Extract the [x, y] coordinate from the center of the cell holding the provided text.  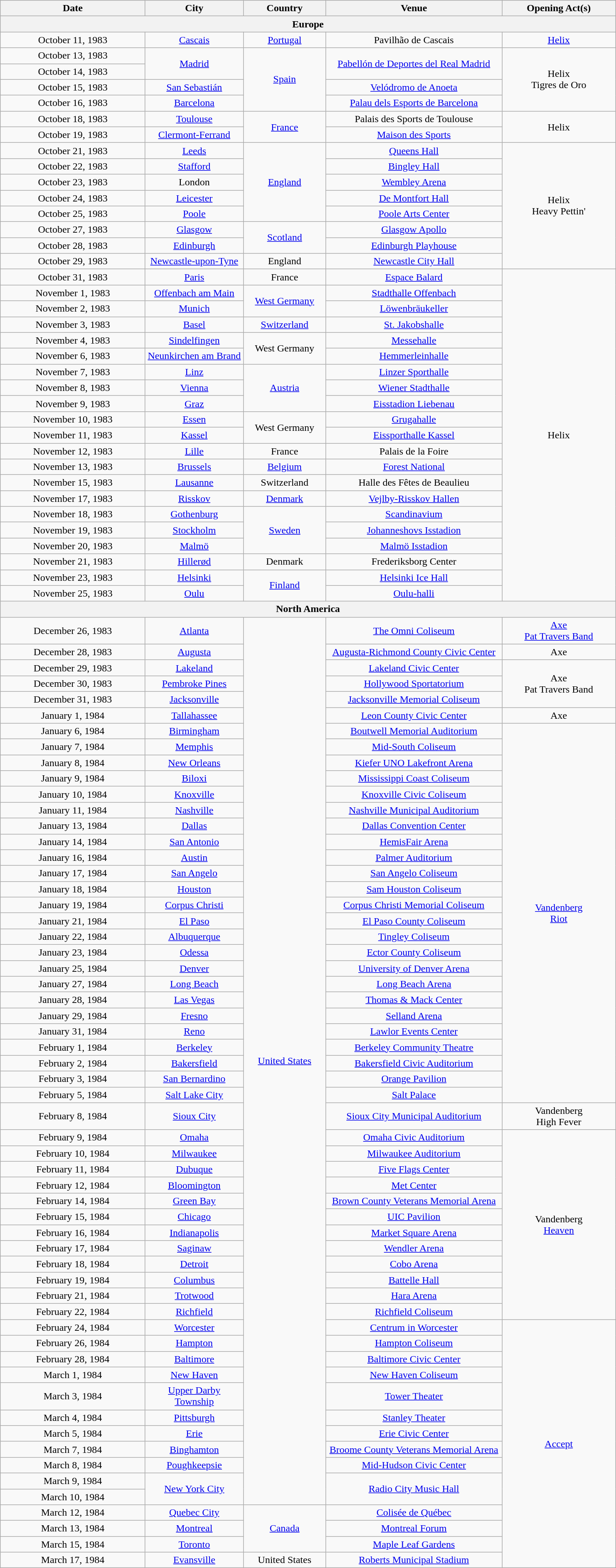
San Angelo [194, 873]
Maple Leaf Gardens [414, 1544]
October 27, 1983 [73, 230]
October 28, 1983 [73, 246]
Market Square Arena [414, 1233]
Vienna [194, 388]
Pavilhão de Cascais [414, 40]
Hara Arena [414, 1296]
February 16, 1984 [73, 1233]
Malmö Isstadion [414, 546]
Sam Houston Coliseum [414, 889]
Linzer Sporthalle [414, 372]
Worcester [194, 1327]
November 11, 1983 [73, 435]
Erie Civic Center [414, 1433]
October 29, 1983 [73, 261]
Sioux City Municipal Auditorium [414, 1116]
October 23, 1983 [73, 182]
November 7, 1983 [73, 372]
VandenbergRiot [559, 913]
November 21, 1983 [73, 562]
Long Beach Arena [414, 984]
Espace Balard [414, 277]
Poole Arts Center [414, 214]
Tower Theater [414, 1396]
San Antonio [194, 842]
Lawlor Events Center [414, 1032]
November 9, 1983 [73, 403]
Barcelona [194, 103]
Nashville [194, 810]
HemisFair Arena [414, 842]
Dallas Convention Center [414, 826]
New York City [194, 1489]
Stockholm [194, 530]
Helsinki [194, 578]
March 5, 1984 [73, 1433]
Detroit [194, 1264]
Brussels [194, 467]
October 16, 1983 [73, 103]
Montreal [194, 1529]
London [194, 182]
February 14, 1984 [73, 1201]
March 3, 1984 [73, 1396]
Kassel [194, 435]
Oulu-halli [414, 593]
Venue [414, 8]
November 6, 1983 [73, 356]
Quebec City [194, 1513]
Oulu [194, 593]
Austin [194, 858]
Lille [194, 451]
Essen [194, 419]
Salt Lake City [194, 1095]
New Haven [194, 1375]
Mississippi Coast Coliseum [414, 779]
Country [284, 8]
City [194, 8]
Sweden [284, 530]
Erie [194, 1433]
January 11, 1984 [73, 810]
Velódromo de Anoeta [414, 87]
November 4, 1983 [73, 340]
January 6, 1984 [73, 731]
Binghamton [194, 1449]
Saginaw [194, 1249]
February 17, 1984 [73, 1249]
October 31, 1983 [73, 277]
December 31, 1983 [73, 699]
January 27, 1984 [73, 984]
Linz [194, 372]
Richfield Coliseum [414, 1312]
January 7, 1984 [73, 747]
Augusta-Richmond County Civic Center [414, 652]
March 15, 1984 [73, 1544]
Stadthalle Offenbach [414, 293]
HelixTigres de Oro [559, 79]
Hemmerleinhalle [414, 356]
March 17, 1984 [73, 1560]
Toronto [194, 1544]
January 17, 1984 [73, 873]
January 19, 1984 [73, 905]
January 25, 1984 [73, 968]
Berkeley Community Theatre [414, 1047]
Gothenburg [194, 514]
Milwaukee [194, 1153]
Denver [194, 968]
Hillerød [194, 562]
Long Beach [194, 984]
January 8, 1984 [73, 763]
Scotland [284, 238]
University of Denver Arena [414, 968]
Pittsburgh [194, 1418]
Kiefer UNO Lakefront Arena [414, 763]
Cobo Arena [414, 1264]
October 25, 1983 [73, 214]
Reno [194, 1032]
Omaha [194, 1138]
Hampton Coliseum [414, 1343]
February 22, 1984 [73, 1312]
De Montfort Hall [414, 198]
VandenbergHeaven [559, 1225]
Messehalle [414, 340]
November 20, 1983 [73, 546]
Evansville [194, 1560]
November 8, 1983 [73, 388]
Nashville Municipal Auditorium [414, 810]
February 10, 1984 [73, 1153]
New Orleans [194, 763]
Frederiksborg Center [414, 562]
Odessa [194, 952]
Selland Arena [414, 1016]
Stafford [194, 166]
Finland [284, 585]
Canada [284, 1529]
January 13, 1984 [73, 826]
Tallahassee [194, 715]
January 28, 1984 [73, 1000]
Wembley Arena [414, 182]
Jacksonville [194, 699]
Grugahalle [414, 419]
February 15, 1984 [73, 1217]
Orange Pavilion [414, 1079]
Lakeland [194, 668]
February 21, 1984 [73, 1296]
Mid-Hudson Civic Center [414, 1465]
Newcastle City Hall [414, 261]
Houston [194, 889]
Palmer Auditorium [414, 858]
Roberts Municipal Stadium [414, 1560]
Löwenbräukeller [414, 309]
Palais de la Foire [414, 451]
October 19, 1983 [73, 135]
Pabellón de Deportes del Real Madrid [414, 64]
Leicester [194, 198]
Bingley Hall [414, 166]
Date [73, 8]
January 10, 1984 [73, 794]
January 9, 1984 [73, 779]
El Paso County Coliseum [414, 921]
November 10, 1983 [73, 419]
February 3, 1984 [73, 1079]
Augusta [194, 652]
Tingley Coliseum [414, 936]
February 2, 1984 [73, 1063]
January 23, 1984 [73, 952]
North America [308, 609]
Pembroke Pines [194, 683]
Wendler Arena [414, 1249]
October 14, 1983 [73, 71]
Lausanne [194, 483]
February 11, 1984 [73, 1169]
November 1, 1983 [73, 293]
Richfield [194, 1312]
Dallas [194, 826]
Upper Darby Township [194, 1396]
Halle des Fêtes de Beaulieu [414, 483]
November 3, 1983 [73, 324]
Madrid [194, 64]
El Paso [194, 921]
UIC Pavilion [414, 1217]
Trotwood [194, 1296]
Five Flags Center [414, 1169]
February 19, 1984 [73, 1280]
November 13, 1983 [73, 467]
Queens Hall [414, 150]
January 21, 1984 [73, 921]
January 16, 1984 [73, 858]
Bloomington [194, 1185]
November 25, 1983 [73, 593]
Centrum in Worcester [414, 1327]
Scandinavium [414, 514]
Malmö [194, 546]
October 18, 1983 [73, 119]
Helsinki Ice Hall [414, 578]
December 29, 1983 [73, 668]
Omaha Civic Auditorium [414, 1138]
January 1, 1984 [73, 715]
Hampton [194, 1343]
March 7, 1984 [73, 1449]
Albuquerque [194, 936]
January 31, 1984 [73, 1032]
March 12, 1984 [73, 1513]
February 5, 1984 [73, 1095]
Fresno [194, 1016]
Knoxville [194, 794]
February 24, 1984 [73, 1327]
March 1, 1984 [73, 1375]
January 18, 1984 [73, 889]
January 22, 1984 [73, 936]
January 14, 1984 [73, 842]
March 13, 1984 [73, 1529]
Vejlby-Risskov Hallen [414, 499]
Baltimore Civic Center [414, 1359]
San Angelo Coliseum [414, 873]
Bakersfield Civic Auditorium [414, 1063]
Chicago [194, 1217]
October 11, 1983 [73, 40]
Leon County Civic Center [414, 715]
Portugal [284, 40]
October 24, 1983 [73, 198]
San Sebastián [194, 87]
The Omni Coliseum [414, 631]
February 9, 1984 [73, 1138]
Forest National [414, 467]
Clermont-Ferrand [194, 135]
Opening Act(s) [559, 8]
Thomas & Mack Center [414, 1000]
December 30, 1983 [73, 683]
Battelle Hall [414, 1280]
Hollywood Sportatorium [414, 683]
Montreal Forum [414, 1529]
Memphis [194, 747]
Stanley Theater [414, 1418]
Columbus [194, 1280]
Austria [284, 388]
Berkeley [194, 1047]
October 13, 1983 [73, 56]
Glasgow [194, 230]
March 4, 1984 [73, 1418]
Toulouse [194, 119]
November 15, 1983 [73, 483]
Neunkirchen am Brand [194, 356]
Knoxville Civic Coliseum [414, 794]
February 28, 1984 [73, 1359]
Birmingham [194, 731]
February 26, 1984 [73, 1343]
Graz [194, 403]
Bakersfield [194, 1063]
November 23, 1983 [73, 578]
February 8, 1984 [73, 1116]
December 28, 1983 [73, 652]
March 9, 1984 [73, 1481]
March 8, 1984 [73, 1465]
Poughkeepsie [194, 1465]
Jacksonville Memorial Coliseum [414, 699]
Colisée de Québec [414, 1513]
Atlanta [194, 631]
Cascais [194, 40]
Brown County Veterans Memorial Arena [414, 1201]
San Bernardino [194, 1079]
Indianapolis [194, 1233]
Edinburgh [194, 246]
Radio City Music Hall [414, 1489]
Salt Palace [414, 1095]
November 19, 1983 [73, 530]
November 17, 1983 [73, 499]
Biloxi [194, 779]
Mid-South Coliseum [414, 747]
Wiener Stadthalle [414, 388]
Leeds [194, 150]
Milwaukee Auditorium [414, 1153]
New Haven Coliseum [414, 1375]
Lakeland Civic Center [414, 668]
Poole [194, 214]
Spain [284, 79]
Paris [194, 277]
February 18, 1984 [73, 1264]
February 1, 1984 [73, 1047]
Dubuque [194, 1169]
Johanneshovs Isstadion [414, 530]
Ector County Coliseum [414, 952]
Boutwell Memorial Auditorium [414, 731]
Edinburgh Playhouse [414, 246]
Munich [194, 309]
Las Vegas [194, 1000]
February 12, 1984 [73, 1185]
October 22, 1983 [73, 166]
Belgium [284, 467]
VandenbergHigh Fever [559, 1116]
Risskov [194, 499]
December 26, 1983 [73, 631]
October 21, 1983 [73, 150]
Broome County Veterans Memorial Arena [414, 1449]
Glasgow Apollo [414, 230]
November 2, 1983 [73, 309]
Offenbach am Main [194, 293]
Palau dels Esports de Barcelona [414, 103]
Maison des Sports [414, 135]
Europe [308, 24]
Basel [194, 324]
HelixHeavy Pettin' [559, 206]
St. Jakobshalle [414, 324]
Newcastle-upon-Tyne [194, 261]
Eisstadion Liebenau [414, 403]
November 18, 1983 [73, 514]
Accept [559, 1444]
March 10, 1984 [73, 1497]
Sioux City [194, 1116]
Corpus Christi [194, 905]
November 12, 1983 [73, 451]
Eissporthalle Kassel [414, 435]
Sindelfingen [194, 340]
Palais des Sports de Toulouse [414, 119]
January 29, 1984 [73, 1016]
Baltimore [194, 1359]
Green Bay [194, 1201]
October 15, 1983 [73, 87]
Met Center [414, 1185]
Corpus Christi Memorial Coliseum [414, 905]
